Return (X, Y) of the center of cell containing provided text 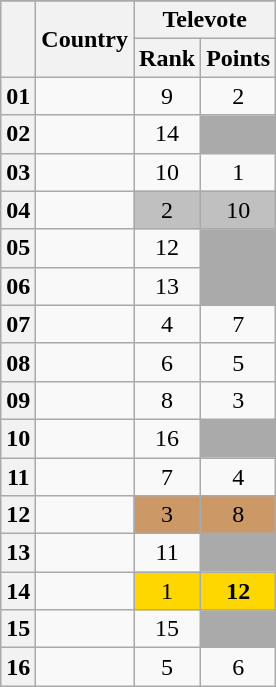
Televote (205, 20)
04 (18, 210)
02 (18, 134)
06 (18, 286)
05 (18, 248)
9 (168, 96)
08 (18, 362)
07 (18, 324)
01 (18, 96)
Points (238, 58)
Country (85, 39)
Rank (168, 58)
09 (18, 400)
03 (18, 172)
